Determine the (x, y) coordinate at the center of the cell enclosing the given text.  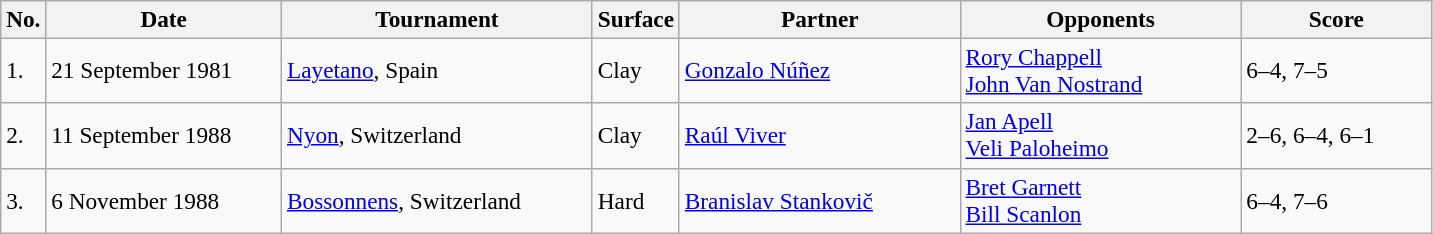
2–6, 6–4, 6–1 (1336, 136)
6–4, 7–5 (1336, 70)
Rory Chappell John Van Nostrand (1100, 70)
Jan Apell Veli Paloheimo (1100, 136)
11 September 1988 (164, 136)
1. (24, 70)
Nyon, Switzerland (438, 136)
Gonzalo Núñez (820, 70)
2. (24, 136)
6 November 1988 (164, 200)
Opponents (1100, 19)
3. (24, 200)
6–4, 7–6 (1336, 200)
Bret Garnett Bill Scanlon (1100, 200)
Branislav Stankovič (820, 200)
Partner (820, 19)
Layetano, Spain (438, 70)
Date (164, 19)
Hard (636, 200)
No. (24, 19)
Raúl Viver (820, 136)
Tournament (438, 19)
Surface (636, 19)
21 September 1981 (164, 70)
Bossonnens, Switzerland (438, 200)
Score (1336, 19)
